Search for the cell housing the specified text and yield its (X, Y) center coordinate. 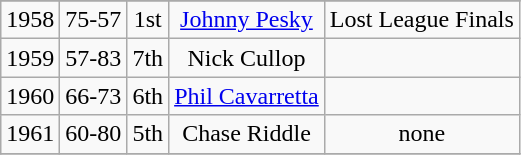
7th (148, 58)
Lost League Finals (422, 20)
75-57 (94, 20)
57-83 (94, 58)
6th (148, 96)
66-73 (94, 96)
Chase Riddle (247, 134)
Johnny Pesky (247, 20)
Nick Cullop (247, 58)
1960 (30, 96)
60-80 (94, 134)
none (422, 134)
1958 (30, 20)
1961 (30, 134)
Phil Cavarretta (247, 96)
1959 (30, 58)
5th (148, 134)
1st (148, 20)
